Scan for the cell matching the given text and deliver its (x, y) coordinate at center. 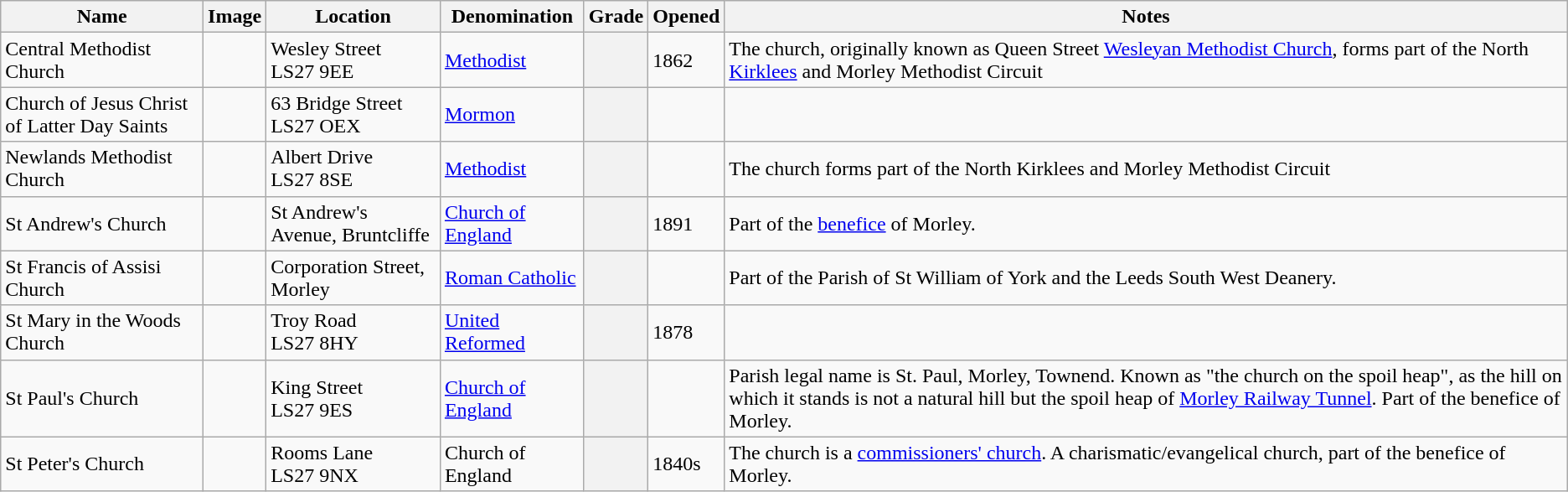
Mormon (512, 114)
The church is a commissioners' church. A charismatic/evangelical church, part of the benefice of Morley. (1146, 464)
St Paul's Church (102, 398)
Denomination (512, 17)
Central Methodist Church (102, 60)
The church, originally known as Queen Street Wesleyan Methodist Church, forms part of the North Kirklees and Morley Methodist Circuit (1146, 60)
Newlands Methodist Church (102, 169)
Wesley StreetLS27 9EE (353, 60)
1878 (687, 332)
St Peter's Church (102, 464)
Grade (616, 17)
Rooms LaneLS27 9NX (353, 464)
Corporation Street, Morley (353, 278)
St Andrew's Church (102, 223)
Part of the benefice of Morley. (1146, 223)
Troy RoadLS27 8HY (353, 332)
St Mary in the Woods Church (102, 332)
St Andrew's Avenue, Bruntcliffe (353, 223)
Location (353, 17)
King StreetLS27 9ES (353, 398)
Opened (687, 17)
Part of the Parish of St William of York and the Leeds South West Deanery. (1146, 278)
St Francis of Assisi Church (102, 278)
Name (102, 17)
1840s (687, 464)
Church of Jesus Christ of Latter Day Saints (102, 114)
The church forms part of the North Kirklees and Morley Methodist Circuit (1146, 169)
1862 (687, 60)
Image (235, 17)
United Reformed (512, 332)
Notes (1146, 17)
Roman Catholic (512, 278)
Albert DriveLS27 8SE (353, 169)
63 Bridge StreetLS27 OEX (353, 114)
1891 (687, 223)
